Capture the cell that displays the provided text and extract its [X, Y] central coordinate. 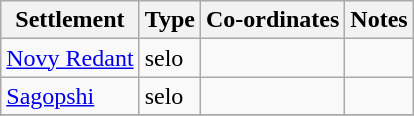
Type [170, 20]
Sagopshi [70, 96]
Notes [379, 20]
Settlement [70, 20]
Novy Redant [70, 58]
Co-ordinates [272, 20]
